Extract the [X, Y] coordinate from the center of the cell holding the provided text.  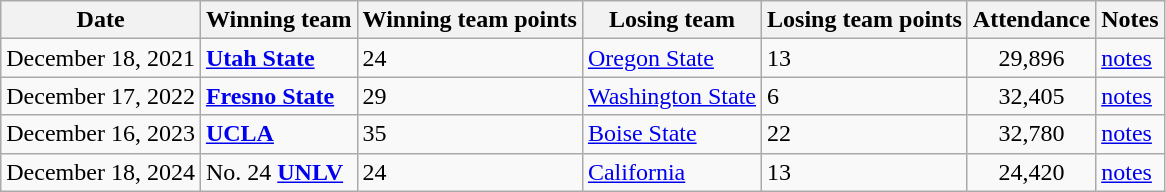
Winning team points [470, 20]
December 18, 2021 [101, 58]
24,420 [1031, 172]
6 [865, 96]
Washington State [672, 96]
32,405 [1031, 96]
No. 24 UNLV [278, 172]
Date [101, 20]
Fresno State [278, 96]
Boise State [672, 134]
32,780 [1031, 134]
Winning team [278, 20]
Losing team points [865, 20]
California [672, 172]
Oregon State [672, 58]
UCLA [278, 134]
29,896 [1031, 58]
December 17, 2022 [101, 96]
35 [470, 134]
Attendance [1031, 20]
Losing team [672, 20]
22 [865, 134]
December 18, 2024 [101, 172]
Notes [1130, 20]
29 [470, 96]
December 16, 2023 [101, 134]
Utah State [278, 58]
